From the cell containing the given text, extract its center point as [X, Y] coordinate. 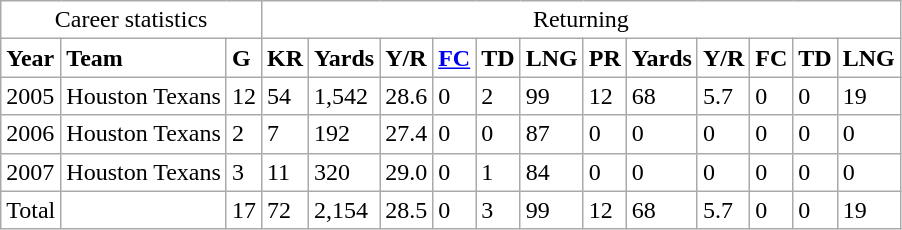
Career statistics [132, 20]
G [244, 58]
Year [31, 58]
Returning [580, 20]
1 [498, 172]
Team [144, 58]
11 [284, 172]
72 [284, 210]
27.4 [406, 134]
7 [284, 134]
1,542 [344, 96]
2005 [31, 96]
54 [284, 96]
KR [284, 58]
2,154 [344, 210]
2007 [31, 172]
2006 [31, 134]
PR [604, 58]
192 [344, 134]
28.6 [406, 96]
28.5 [406, 210]
29.0 [406, 172]
Total [31, 210]
17 [244, 210]
87 [552, 134]
320 [344, 172]
84 [552, 172]
